Scan for the cell matching the given text and deliver its (x, y) coordinate at center. 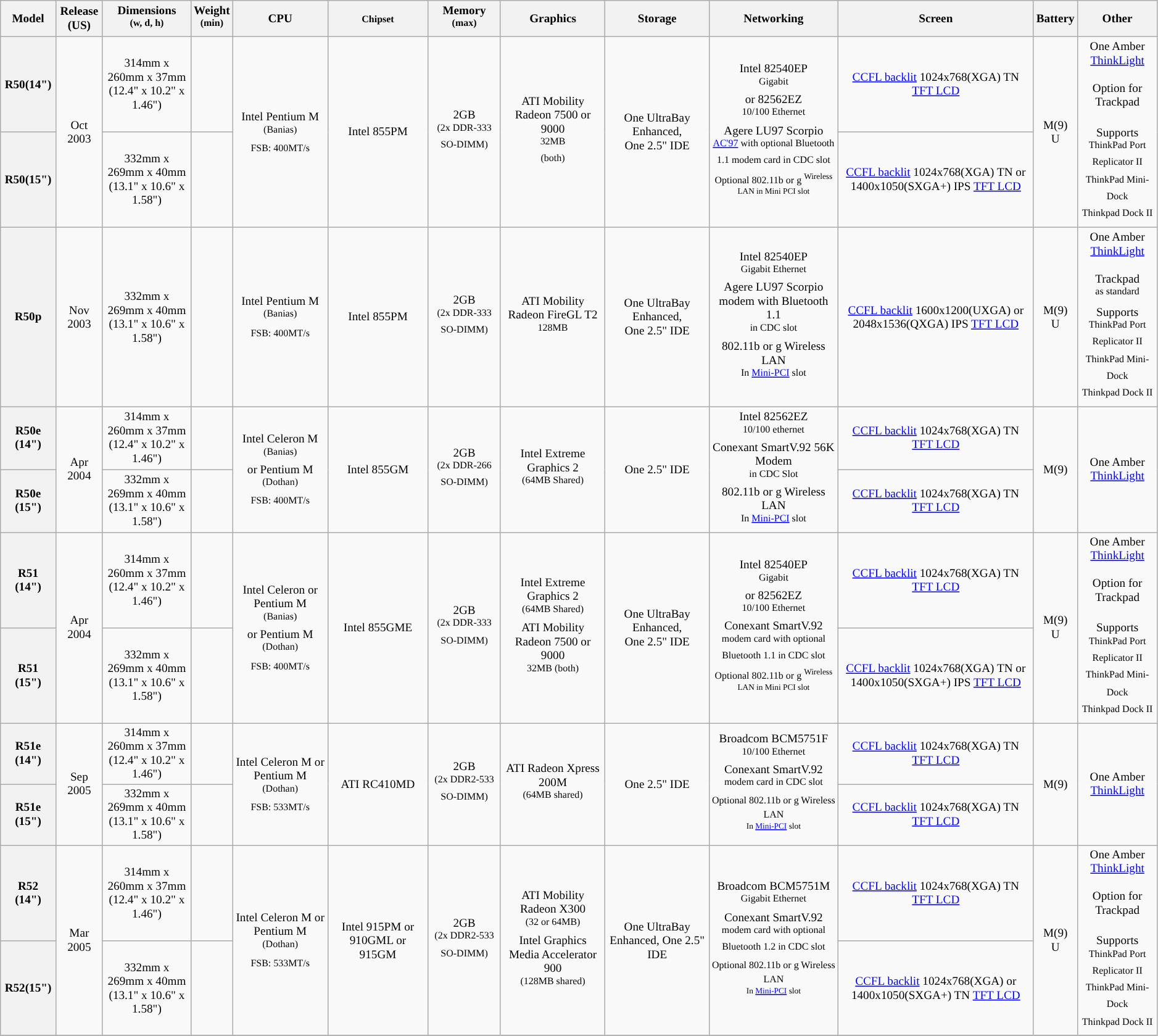
R50(15") (28, 180)
Intel 915PM or 910GML or 915GM (378, 940)
R52(15") (28, 988)
Dimensions (w, d, h) (147, 19)
Intel Extreme Graphics 2 (64MB Shared) (553, 470)
R52 (14") (28, 893)
Screen (935, 19)
Intel Celeron or Pentium M (Banias) or Pentium M (Dothan) FSB: 400MT/s (280, 628)
R50e (15") (28, 501)
Networking (774, 19)
Intel Celeron M (Banias) or Pentium M (Dothan) FSB: 400MT/s (280, 470)
Sep 2005 (79, 784)
R50(14") (28, 85)
R51 (14") (28, 580)
Memory (max) (464, 19)
Weight (min) (212, 19)
ATI RC410MD (378, 784)
Oct 2003 (79, 132)
Model (28, 19)
Intel 855GM (378, 470)
R51 (15") (28, 675)
ATI Mobility Radeon X300 (32 or 64MB) Intel Graphics Media Accelerator 900 (128MB shared) (553, 940)
R50p (28, 317)
ATI Radeon Xpress 200M (64MB shared) (553, 784)
Broadcom BCM5751F 10/100 Ethernet Conexant SmartV.92 modem card in CDC slot Optional 802.11b or g Wireless LAN In Mini-PCI slot (774, 784)
Nov 2003 (79, 317)
Graphics (553, 19)
R50e (14") (28, 438)
Other (1117, 19)
Storage (657, 19)
CPU (280, 19)
One Amber ThinkLight Trackpad as standardSupports ThinkPad Port Replicator IIThinkPad Mini-DockThinkpad Dock II (1117, 317)
Chipset (378, 19)
CCFL backlit 1600x1200(UXGA) or 2048x1536(QXGA) IPS TFT LCD (935, 317)
Release(US) (79, 19)
Mar 2005 (79, 940)
Intel 855GME (378, 628)
Intel Extreme Graphics 2 (64MB Shared) ATI Mobility Radeon 7500 or 9000 32MB (both) (553, 628)
ATI Mobility Radeon FireGL T2 128MB (553, 317)
2GB (2x DDR-266 SO-DIMM) (464, 470)
Intel 82562EZ 10/100 ethernet Conexant SmartV.92 56K Modem in CDC Slot 802.11b or g Wireless LAN In Mini-PCI slot (774, 470)
R51e (15") (28, 814)
CCFL backlit 1024x768(XGA) or 1400x1050(SXGA+) TN TFT LCD (935, 988)
R51e (14") (28, 753)
Battery (1055, 19)
ATI Mobility Radeon 7500 or 9000 32MB(both) (553, 132)
Intel 82540EP Gigabit Ethernet Agere LU97 Scorpio modem with Bluetooth 1.1 in CDC slot 802.11b or g Wireless LAN In Mini-PCI slot (774, 317)
